Scan for the cell matching the given text and deliver its (X, Y) coordinate at center. 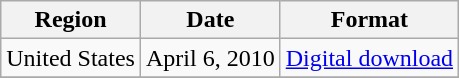
Digital download (369, 58)
Date (210, 20)
Region (71, 20)
April 6, 2010 (210, 58)
United States (71, 58)
Format (369, 20)
